Detect which cell encompasses the target text, then output its [X, Y] center coordinate. 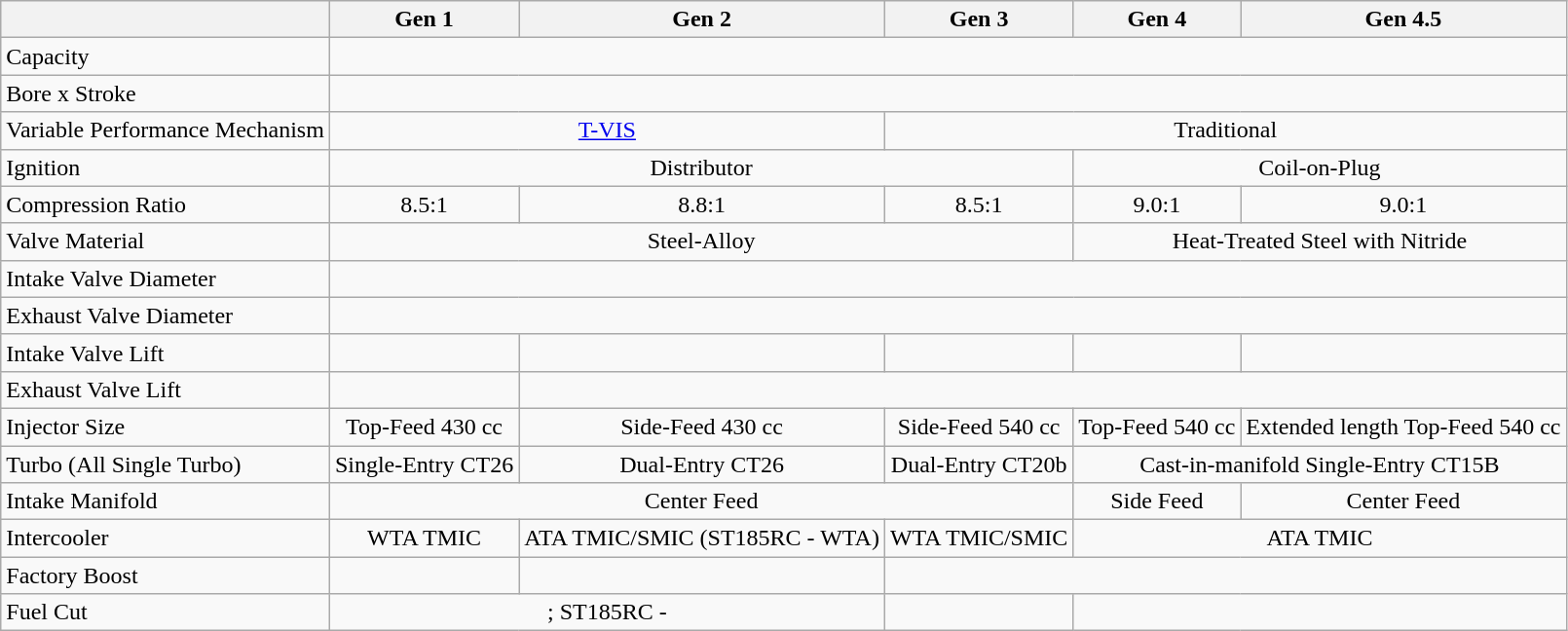
WTA TMIC/SMIC [978, 538]
Intake Manifold [166, 501]
Turbo (All Single Turbo) [166, 464]
Dual-Entry CT26 [702, 464]
Compression Ratio [166, 204]
Intercooler [166, 538]
Gen 4.5 [1403, 19]
Exhaust Valve Diameter [166, 315]
Bore x Stroke [166, 93]
Gen 4 [1157, 19]
Side-Feed 540 cc [978, 427]
Coil-on-Plug [1320, 167]
; ST185RC - [607, 612]
ATA TMIC [1320, 538]
ATA TMIC/SMIC (ST185RC - WTA) [702, 538]
Distributor [701, 167]
T-VIS [607, 130]
Factory Boost [166, 575]
Steel-Alloy [701, 241]
Intake Valve Lift [166, 353]
Ignition [166, 167]
Dual-Entry CT20b [978, 464]
Fuel Cut [166, 612]
Intake Valve Diameter [166, 278]
Gen 3 [978, 19]
Side Feed [1157, 501]
Top-Feed 540 cc [1157, 427]
Top-Feed 430 cc [424, 427]
Extended length Top-Feed 540 cc [1403, 427]
Traditional [1225, 130]
Single-Entry CT26 [424, 464]
Heat-Treated Steel with Nitride [1320, 241]
Valve Material [166, 241]
Cast-in-manifold Single-Entry CT15B [1320, 464]
Gen 2 [702, 19]
WTA TMIC [424, 538]
Side-Feed 430 cc [702, 427]
Variable Performance Mechanism [166, 130]
8.8:1 [702, 204]
Injector Size [166, 427]
Capacity [166, 56]
Gen 1 [424, 19]
Exhaust Valve Lift [166, 390]
